Pinpoint the cell where the given text exists, returning its (X, Y) midpoint coordinate. 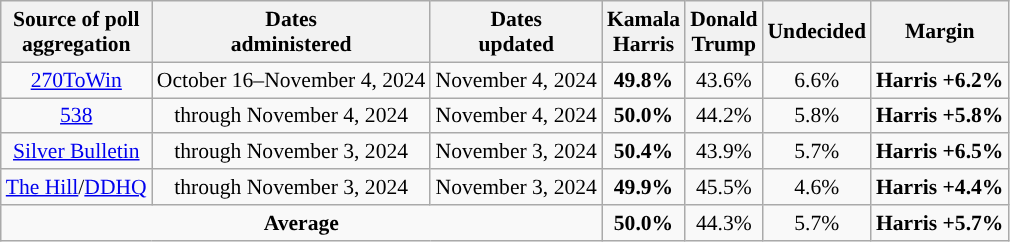
October 16–November 4, 2024 (292, 80)
49.9% (644, 187)
Source of pollaggregation (76, 32)
538 (76, 116)
Harris +6.5% (940, 152)
Datesupdated (516, 32)
50.4% (644, 152)
45.5% (724, 187)
Harris +4.4% (940, 187)
43.9% (724, 152)
KamalaHarris (644, 32)
Undecided (816, 32)
The Hill/DDHQ (76, 187)
270ToWin (76, 80)
43.6% (724, 80)
6.6% (816, 80)
DonaldTrump (724, 32)
5.8% (816, 116)
49.8% (644, 80)
44.3% (724, 223)
Harris +5.7% (940, 223)
Average (302, 223)
Harris +6.2% (940, 80)
through November 4, 2024 (292, 116)
Harris +5.8% (940, 116)
4.6% (816, 187)
Silver Bulletin (76, 152)
Margin (940, 32)
44.2% (724, 116)
Datesadministered (292, 32)
